Capture the cell that displays the provided text and extract its (x, y) central coordinate. 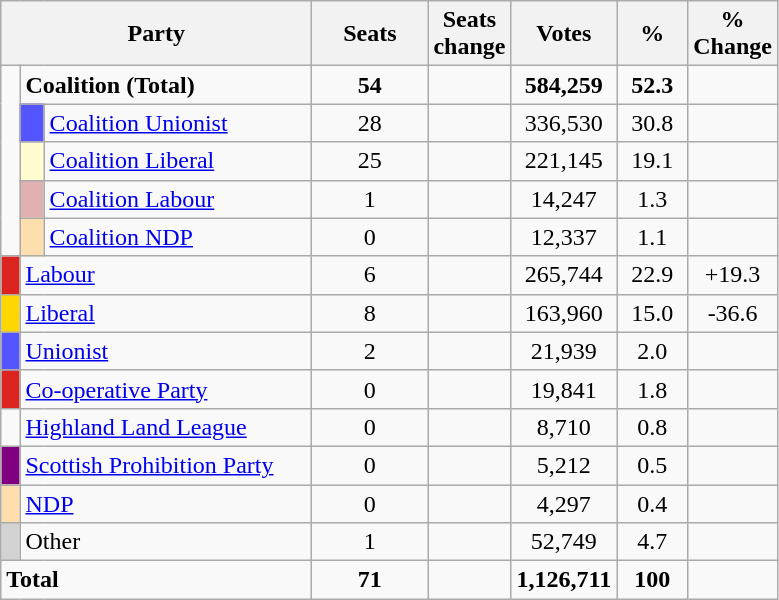
52,749 (564, 542)
4,297 (564, 503)
584,259 (564, 85)
Party (156, 34)
8 (370, 313)
Labour (166, 275)
Other (166, 542)
Highland Land League (166, 427)
21,939 (564, 351)
22.9 (652, 275)
52.3 (652, 85)
1.3 (652, 199)
0.4 (652, 503)
Coalition Unionist (178, 123)
+19.3 (733, 275)
5,212 (564, 465)
Coalition Liberal (178, 161)
Total (156, 580)
1.1 (652, 237)
336,530 (564, 123)
1,126,711 (564, 580)
100 (652, 580)
Liberal (166, 313)
Seats change (470, 34)
6 (370, 275)
% Change (733, 34)
19,841 (564, 389)
4.7 (652, 542)
71 (370, 580)
Seats (370, 34)
Coalition Labour (178, 199)
% (652, 34)
28 (370, 123)
Coalition (Total) (166, 85)
14,247 (564, 199)
2.0 (652, 351)
221,145 (564, 161)
Coalition NDP (178, 237)
Scottish Prohibition Party (166, 465)
0.8 (652, 427)
Votes (564, 34)
2 (370, 351)
54 (370, 85)
NDP (166, 503)
8,710 (564, 427)
Unionist (166, 351)
25 (370, 161)
12,337 (564, 237)
19.1 (652, 161)
-36.6 (733, 313)
1.8 (652, 389)
Co-operative Party (166, 389)
0.5 (652, 465)
30.8 (652, 123)
163,960 (564, 313)
265,744 (564, 275)
15.0 (652, 313)
